Return the [x, y] coordinate for the center point of the cell that contains the specified text.  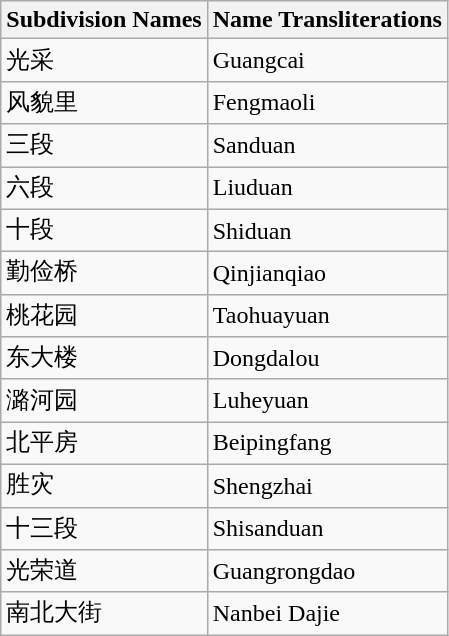
Name Transliterations [327, 20]
Nanbei Dajie [327, 614]
Dongdalou [327, 358]
Qinjianqiao [327, 274]
南北大街 [104, 614]
十三段 [104, 528]
Shiduan [327, 230]
Shengzhai [327, 486]
光采 [104, 60]
六段 [104, 188]
桃花园 [104, 316]
Luheyuan [327, 400]
勤俭桥 [104, 274]
Subdivision Names [104, 20]
Fengmaoli [327, 102]
Guangcai [327, 60]
北平房 [104, 444]
Liuduan [327, 188]
Taohuayuan [327, 316]
Sanduan [327, 146]
东大楼 [104, 358]
Guangrongdao [327, 572]
Shisanduan [327, 528]
光荣道 [104, 572]
十段 [104, 230]
Beipingfang [327, 444]
风貌里 [104, 102]
胜灾 [104, 486]
三段 [104, 146]
潞河园 [104, 400]
